Identify which cell holds the provided text, then report its (x, y) central coordinate. 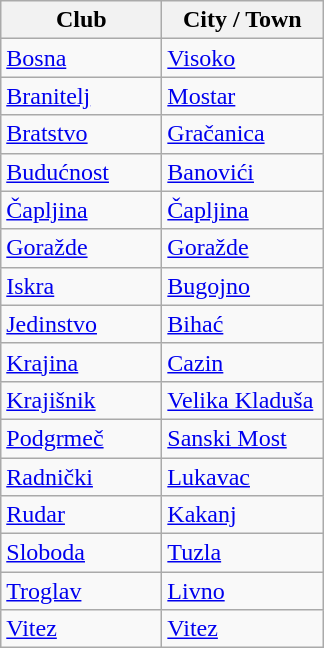
Banovići (242, 172)
Rudar (82, 515)
City / Town (242, 20)
Sanski Most (242, 438)
Krajišnik (82, 400)
Jedinstvo (82, 324)
Bratstvo (82, 134)
Radnički (82, 477)
Bugojno (242, 286)
Livno (242, 591)
Mostar (242, 96)
Gračanica (242, 134)
Bosna (82, 58)
Sloboda (82, 553)
Budućnost (82, 172)
Iskra (82, 286)
Visoko (242, 58)
Kakanj (242, 515)
Krajina (82, 362)
Branitelj (82, 96)
Cazin (242, 362)
Velika Kladuša (242, 400)
Troglav (82, 591)
Bihać (242, 324)
Club (82, 20)
Podgrmeč (82, 438)
Tuzla (242, 553)
Lukavac (242, 477)
